Detect which cell encompasses the target text, then output its (x, y) center coordinate. 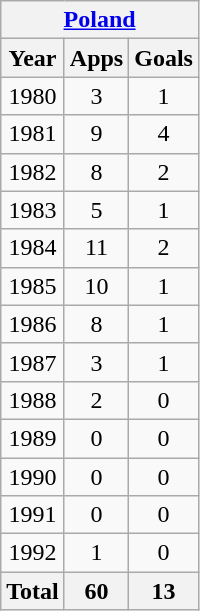
1987 (33, 362)
1984 (33, 248)
1986 (33, 324)
1991 (33, 515)
Goals (164, 58)
11 (96, 248)
1981 (33, 134)
1990 (33, 477)
1989 (33, 438)
1982 (33, 172)
9 (96, 134)
Apps (96, 58)
4 (164, 134)
1988 (33, 400)
Year (33, 58)
5 (96, 210)
60 (96, 591)
10 (96, 286)
Total (33, 591)
13 (164, 591)
1980 (33, 96)
Poland (100, 20)
1985 (33, 286)
1992 (33, 553)
1983 (33, 210)
